Return the [x, y] coordinate for the center point of the cell that contains the specified text.  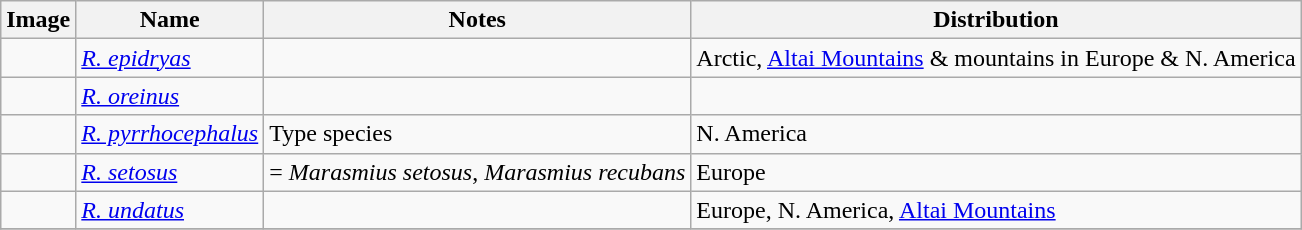
Type species [478, 134]
Notes [478, 20]
R. undatus [170, 210]
R. oreinus [170, 96]
N. America [996, 134]
Europe, N. America, Altai Mountains [996, 210]
Europe [996, 172]
Arctic, Altai Mountains & mountains in Europe & N. America [996, 58]
Distribution [996, 20]
Image [38, 20]
R. pyrrhocephalus [170, 134]
R. epidryas [170, 58]
Name [170, 20]
R. setosus [170, 172]
= Marasmius setosus, Marasmius recubans [478, 172]
